Identify which cell holds the provided text, then report its [x, y] central coordinate. 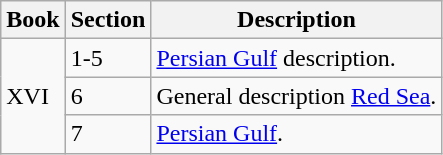
Persian Gulf. [296, 134]
Section [108, 20]
6 [108, 96]
Persian Gulf description. [296, 58]
Book [33, 20]
1-5 [108, 58]
7 [108, 134]
XVI [33, 96]
General description Red Sea. [296, 96]
Description [296, 20]
